Identify which cell holds the provided text, then report its [x, y] central coordinate. 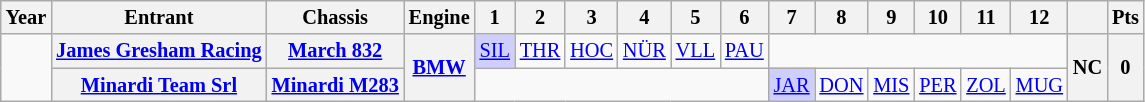
9 [891, 17]
Minardi Team Srl [158, 85]
MIS [891, 85]
VLL [696, 51]
10 [938, 17]
March 832 [336, 51]
Pts [1126, 17]
5 [696, 17]
HOC [592, 51]
MUG [1040, 85]
ZOL [986, 85]
4 [644, 17]
11 [986, 17]
NC [1088, 68]
PER [938, 85]
3 [592, 17]
Chassis [336, 17]
Minardi M283 [336, 85]
7 [792, 17]
6 [744, 17]
THR [540, 51]
Engine [440, 17]
JAR [792, 85]
12 [1040, 17]
Entrant [158, 17]
James Gresham Racing [158, 51]
NÜR [644, 51]
BMW [440, 68]
Year [26, 17]
PAU [744, 51]
DON [842, 85]
1 [495, 17]
SIL [495, 51]
8 [842, 17]
2 [540, 17]
0 [1126, 68]
